From the cell containing the given text, extract its center point as [X, Y] coordinate. 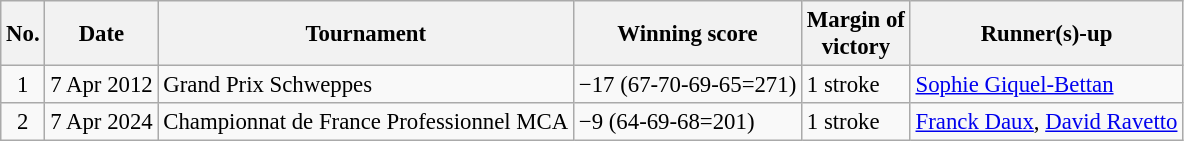
Winning score [688, 34]
Margin ofvictory [856, 34]
Date [102, 34]
2 [23, 122]
Tournament [366, 34]
Grand Prix Schweppes [366, 85]
Sophie Giquel-Bettan [1046, 85]
−17 (67-70-69-65=271) [688, 85]
1 [23, 85]
−9 (64-69-68=201) [688, 122]
Championnat de France Professionnel MCA [366, 122]
Franck Daux, David Ravetto [1046, 122]
7 Apr 2024 [102, 122]
No. [23, 34]
Runner(s)-up [1046, 34]
7 Apr 2012 [102, 85]
